Extract the (x, y) coordinate from the center of the cell holding the provided text.  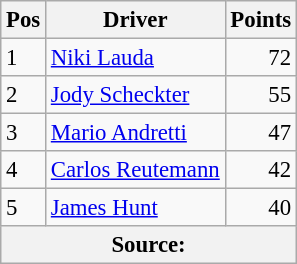
2 (24, 95)
Pos (24, 20)
Carlos Reutemann (136, 170)
72 (260, 58)
Driver (136, 20)
Jody Scheckter (136, 95)
55 (260, 95)
5 (24, 208)
James Hunt (136, 208)
40 (260, 208)
Niki Lauda (136, 58)
4 (24, 170)
Points (260, 20)
1 (24, 58)
47 (260, 133)
3 (24, 133)
Source: (149, 245)
Mario Andretti (136, 133)
42 (260, 170)
